Identify which cell holds the provided text, then report its (x, y) central coordinate. 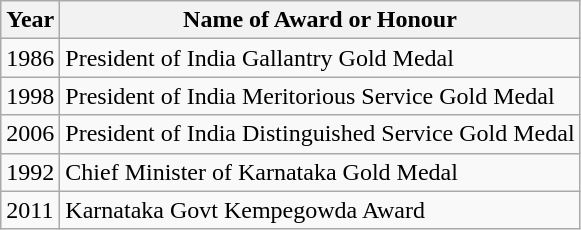
1992 (30, 172)
Karnataka Govt Kempegowda Award (320, 210)
Name of Award or Honour (320, 20)
President of India Distinguished Service Gold Medal (320, 134)
Chief Minister of Karnataka Gold Medal (320, 172)
1986 (30, 58)
President of India Meritorious Service Gold Medal (320, 96)
President of India Gallantry Gold Medal (320, 58)
2011 (30, 210)
1998 (30, 96)
Year (30, 20)
2006 (30, 134)
